Pinpoint the cell where the given text exists, returning its [X, Y] midpoint coordinate. 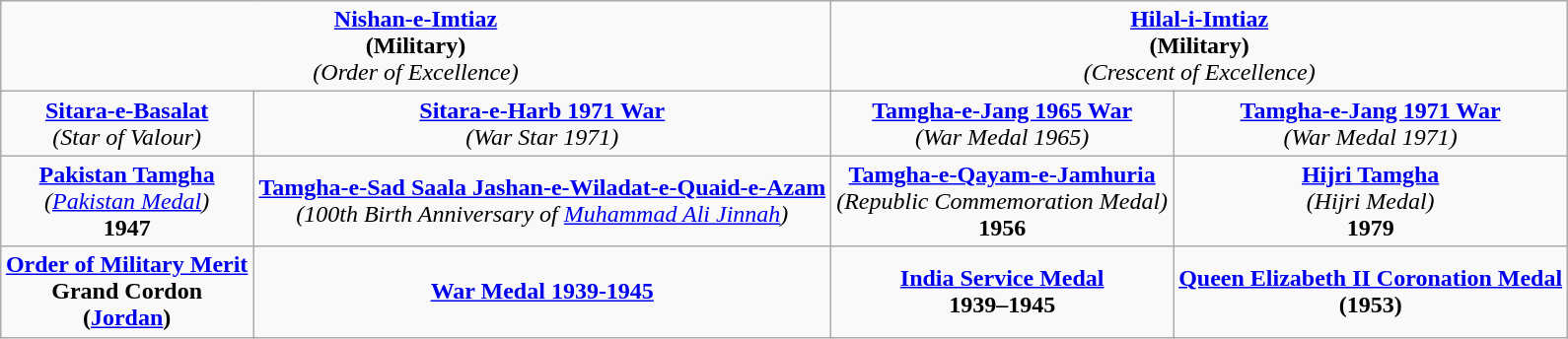
Tamgha-e-Jang 1971 War(War Medal 1971) [1371, 124]
War Medal 1939-1945 [542, 292]
Tamgha-e-Qayam-e-Jamhuria(Republic Commemoration Medal)1956 [1002, 201]
Nishan-e-Imtiaz(Military)(Order of Excellence) [415, 46]
Tamgha-e-Jang 1965 War(War Medal 1965) [1002, 124]
Queen Elizabeth II Coronation Medal(1953) [1371, 292]
Sitara-e-Harb 1971 War(War Star 1971) [542, 124]
India Service Medal1939–1945 [1002, 292]
Order of Military MeritGrand Cordon(Jordan) [126, 292]
Hijri Tamgha(Hijri Medal)1979 [1371, 201]
Hilal-i-Imtiaz(Military)(Crescent of Excellence) [1199, 46]
Sitara-e-Basalat(Star of Valour) [126, 124]
Pakistan Tamgha(Pakistan Medal)1947 [126, 201]
Tamgha-e-Sad Saala Jashan-e-Wiladat-e-Quaid-e-Azam(100th Birth Anniversary of Muhammad Ali Jinnah) [542, 201]
